For the text-containing cell, return its midpoint in (x, y) coordinate format. 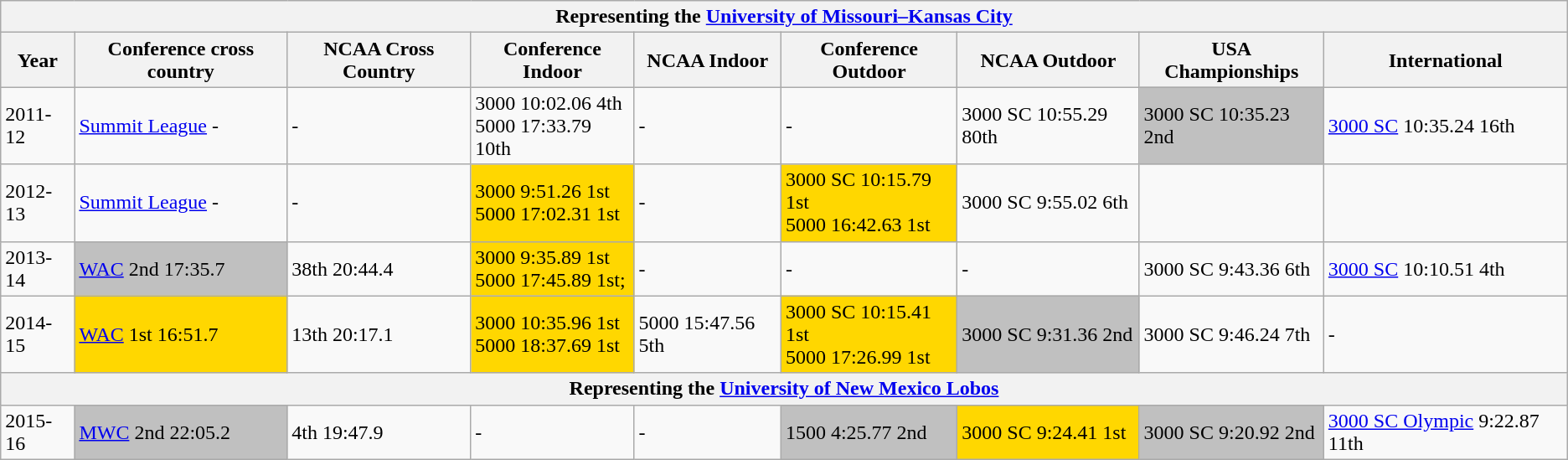
WAC 1st 16:51.7 (181, 334)
38th 20:44.4 (379, 268)
Conference Outdoor (869, 60)
3000 10:02.06 4th 5000 17:33.79 10th (553, 126)
International (1446, 60)
3000 9:35.89 1st 5000 17:45.89 1st; (553, 268)
13th 20:17.1 (379, 334)
2015-16 (38, 432)
3000 SC 10:15.41 1st5000 17:26.99 1st (869, 334)
3000 SC 10:55.29 80th (1049, 126)
3000 SC 9:43.36 6th (1231, 268)
Year (38, 60)
2013-14 (38, 268)
NCAA Outdoor (1049, 60)
5000 15:47.56 5th (707, 334)
NCAA Cross Country (379, 60)
MWC 2nd 22:05.2 (181, 432)
3000 SC 9:46.24 7th (1231, 334)
3000 SC 9:20.92 2nd (1231, 432)
2011-12 (38, 126)
3000 9:51.26 1st 5000 17:02.31 1st (553, 203)
Conference cross country (181, 60)
3000 SC Olympic 9:22.87 11th (1446, 432)
NCAA Indoor (707, 60)
USA Championships (1231, 60)
Representing the University of New Mexico Lobos (784, 389)
4th 19:47.9 (379, 432)
WAC 2nd 17:35.7 (181, 268)
3000 SC 9:31.36 2nd (1049, 334)
1500 4:25.77 2nd (869, 432)
3000 10:35.96 1st5000 18:37.69 1st (553, 334)
Conference Indoor (553, 60)
2012-13 (38, 203)
Representing the University of Missouri–Kansas City (784, 17)
3000 SC 9:24.41 1st (1049, 432)
3000 SC 10:35.23 2nd (1231, 126)
3000 SC 9:55.02 6th (1049, 203)
3000 SC 10:15.79 1st5000 16:42.63 1st (869, 203)
3000 SC 10:35.24 16th (1446, 126)
2014-15 (38, 334)
3000 SC 10:10.51 4th (1446, 268)
